Identify which cell holds the provided text, then report its [x, y] central coordinate. 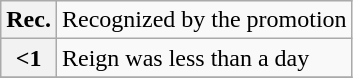
Reign was less than a day [204, 58]
<1 [29, 58]
Recognized by the promotion [204, 20]
Rec. [29, 20]
